Find where the given text appears and provide that cell's center as (x, y) coordinate. 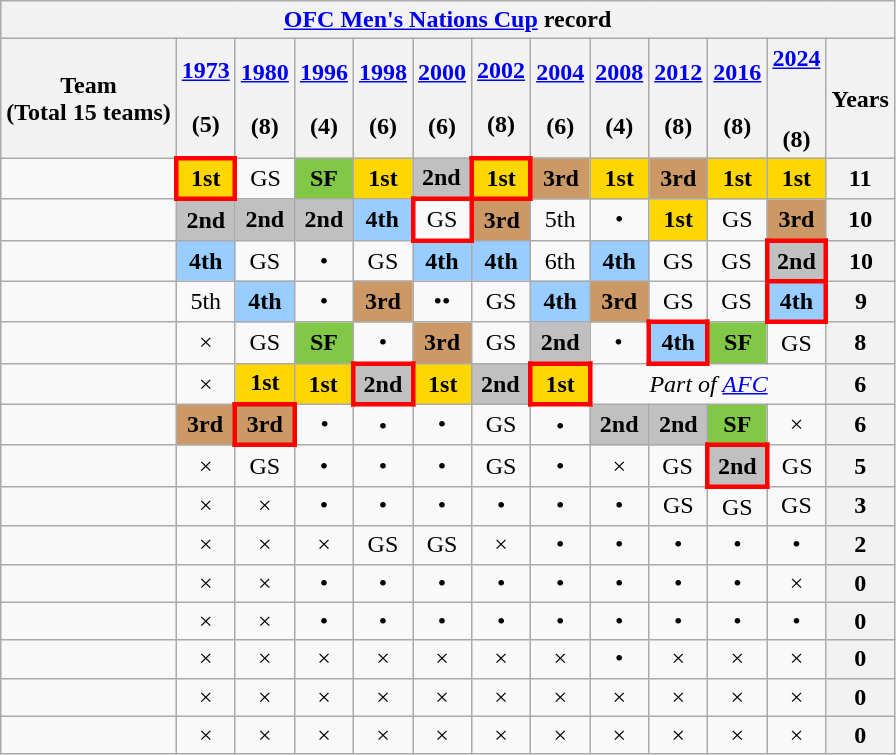
1998 (6) (382, 98)
Team(Total 15 teams) (89, 98)
2024 (8) (796, 98)
2008 (4) (620, 98)
5 (860, 466)
•• (442, 302)
Part of AFC (708, 384)
OFC Men's Nations Cup record (448, 20)
3 (860, 506)
2016 (8) (738, 98)
1996 (4) (324, 98)
8 (860, 342)
9 (860, 302)
2004 (6) (560, 98)
2 (860, 545)
Years (860, 98)
11 (860, 178)
2012 (8) (678, 98)
2002 (8) (502, 98)
1973 (5) (206, 98)
6th (560, 260)
1980 (8) (264, 98)
2000 (6) (442, 98)
